Output the (x, y) coordinate of the center of the cell containing the given text.  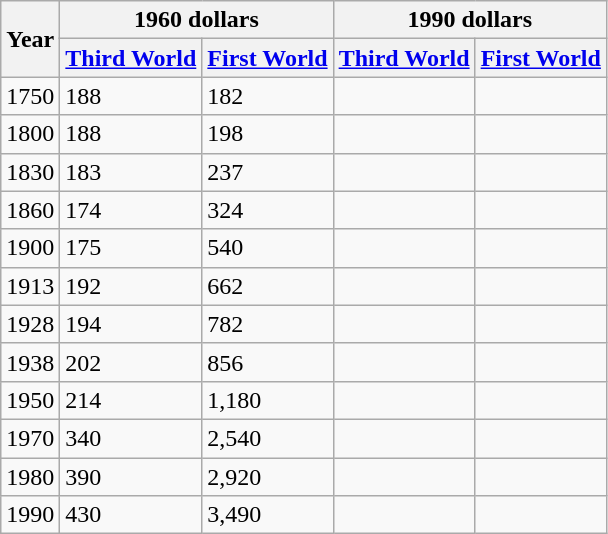
430 (131, 515)
1860 (30, 210)
214 (131, 400)
175 (131, 248)
Year (30, 39)
1960 dollars (196, 20)
1970 (30, 438)
340 (131, 438)
1830 (30, 172)
1950 (30, 400)
1938 (30, 362)
237 (268, 172)
1,180 (268, 400)
183 (131, 172)
782 (268, 324)
324 (268, 210)
1913 (30, 286)
1750 (30, 96)
1800 (30, 134)
1900 (30, 248)
202 (131, 362)
3,490 (268, 515)
2,920 (268, 477)
540 (268, 248)
662 (268, 286)
2,540 (268, 438)
1990 dollars (470, 20)
194 (131, 324)
192 (131, 286)
182 (268, 96)
198 (268, 134)
390 (131, 477)
856 (268, 362)
174 (131, 210)
1990 (30, 515)
1928 (30, 324)
1980 (30, 477)
